From the cell containing the given text, extract its center point as (x, y) coordinate. 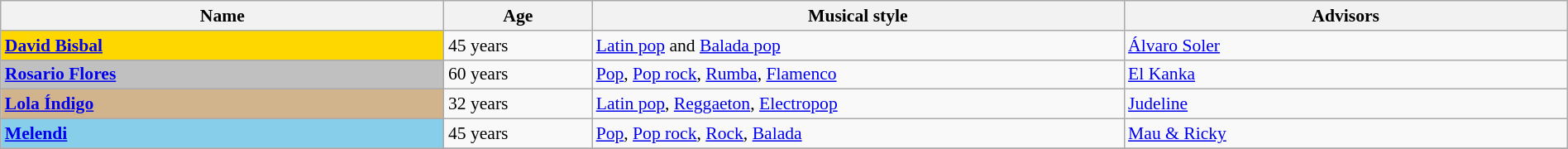
Name (222, 16)
Musical style (858, 16)
Age (518, 16)
Pop, Pop rock, Rumba, Flamenco (858, 74)
Lola Índigo (222, 104)
Álvaro Soler (1346, 46)
Mau & Ricky (1346, 134)
Pop, Pop rock, Rock, Balada (858, 134)
32 years (518, 104)
Latin pop, Reggaeton, Electropop (858, 104)
Rosario Flores (222, 74)
60 years (518, 74)
Melendi (222, 134)
Advisors (1346, 16)
Latin pop and Balada pop (858, 46)
David Bisbal (222, 46)
El Kanka (1346, 74)
Judeline (1346, 104)
